Provide the [x, y] coordinate of the cell's center where the given text is located.  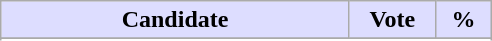
Vote [392, 20]
Candidate [176, 20]
% [463, 20]
